Find where the given text appears and provide that cell's center as (x, y) coordinate. 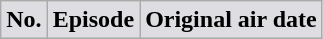
No. (24, 20)
Episode (93, 20)
Original air date (232, 20)
